Output the [X, Y] coordinate of the center of the cell containing the given text.  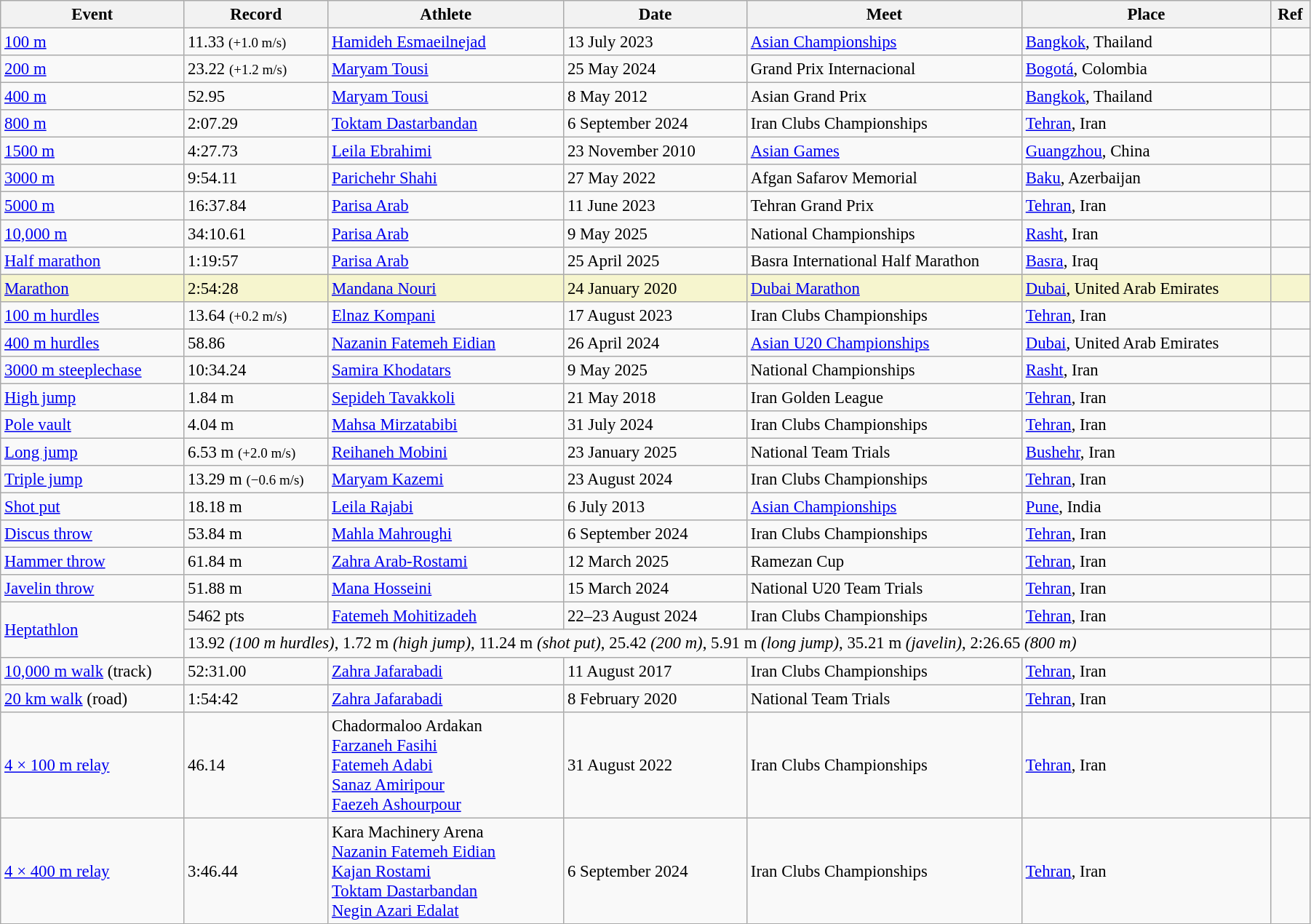
15 March 2024 [655, 589]
Bushehr, Iran [1146, 452]
23 August 2024 [655, 479]
Ramezan Cup [885, 562]
Parichehr Shahi [446, 178]
13.29 m (−0.6 m/s) [256, 479]
Pune, India [1146, 507]
Fatemeh Mohitizadeh [446, 616]
Record [256, 15]
25 May 2024 [655, 69]
20 km walk (road) [92, 698]
10,000 m [92, 234]
Samira Khodatars [446, 370]
58.86 [256, 343]
23 January 2025 [655, 452]
Event [92, 15]
Meet [885, 15]
3000 m steeplechase [92, 370]
Heptathlon [92, 630]
52.95 [256, 97]
5000 m [92, 206]
Basra International Half Marathon [885, 260]
25 April 2025 [655, 260]
Elnaz Kompani [446, 315]
3000 m [92, 178]
National U20 Team Trials [885, 589]
Iran Golden League [885, 397]
Zahra Arab-Rostami [446, 562]
Bogotá, Colombia [1146, 69]
31 August 2022 [655, 765]
61.84 m [256, 562]
31 July 2024 [655, 425]
11 June 2023 [655, 206]
Ref [1290, 15]
Athlete [446, 15]
52:31.00 [256, 671]
13 July 2023 [655, 42]
Mahla Mahroughi [446, 534]
Chadormaloo ArdakanFarzaneh FasihiFatemeh AdabiSanaz AmiripourFaezeh Ashourpour [446, 765]
Shot put [92, 507]
46.14 [256, 765]
Mandana Nouri [446, 288]
Grand Prix Internacional [885, 69]
Place [1146, 15]
24 January 2020 [655, 288]
Discus throw [92, 534]
Kara Machinery ArenaNazanin Fatemeh EidianKajan RostamiToktam DastarbandanNegin Azari Edalat [446, 871]
Leila Rajabi [446, 507]
Dubai Marathon [885, 288]
400 m [92, 97]
Asian U20 Championships [885, 343]
Asian Games [885, 151]
Guangzhou, China [1146, 151]
Baku, Azerbaijan [1146, 178]
51.88 m [256, 589]
Marathon [92, 288]
Sepideh Tavakkoli [446, 397]
53.84 m [256, 534]
Asian Grand Prix [885, 97]
12 March 2025 [655, 562]
10,000 m walk (track) [92, 671]
11.33 (+1.0 m/s) [256, 42]
1.84 m [256, 397]
Afgan Safarov Memorial [885, 178]
400 m hurdles [92, 343]
Toktam Dastarbandan [446, 124]
8 February 2020 [655, 698]
9:54.11 [256, 178]
Hammer throw [92, 562]
Leila Ebrahimi [446, 151]
Maryam Kazemi [446, 479]
27 May 2022 [655, 178]
1:19:57 [256, 260]
100 m [92, 42]
1:54:42 [256, 698]
22–23 August 2024 [655, 616]
5462 pts [256, 616]
Tehran Grand Prix [885, 206]
Nazanin Fatemeh Eidian [446, 343]
18.18 m [256, 507]
Hamideh Esmaeilnejad [446, 42]
4 × 100 m relay [92, 765]
13.92 (100 m hurdles), 1.72 m (high jump), 11.24 m (shot put), 25.42 (200 m), 5.91 m (long jump), 35.21 m (javelin), 2:26.65 (800 m) [728, 644]
13.64 (+0.2 m/s) [256, 315]
6 July 2013 [655, 507]
23.22 (+1.2 m/s) [256, 69]
26 April 2024 [655, 343]
6.53 m (+2.0 m/s) [256, 452]
800 m [92, 124]
Mana Hosseini [446, 589]
100 m hurdles [92, 315]
1500 m [92, 151]
200 m [92, 69]
Date [655, 15]
Pole vault [92, 425]
High jump [92, 397]
3:46.44 [256, 871]
Half marathon [92, 260]
8 May 2012 [655, 97]
17 August 2023 [655, 315]
16:37.84 [256, 206]
4:27.73 [256, 151]
Long jump [92, 452]
10:34.24 [256, 370]
23 November 2010 [655, 151]
11 August 2017 [655, 671]
Reihaneh Mobini [446, 452]
Triple jump [92, 479]
21 May 2018 [655, 397]
Basra, Iraq [1146, 260]
34:10.61 [256, 234]
2:54:28 [256, 288]
4 × 400 m relay [92, 871]
Mahsa Mirzatabibi [446, 425]
4.04 m [256, 425]
Javelin throw [92, 589]
2:07.29 [256, 124]
